Pinpoint the cell where the given text exists, returning its [x, y] midpoint coordinate. 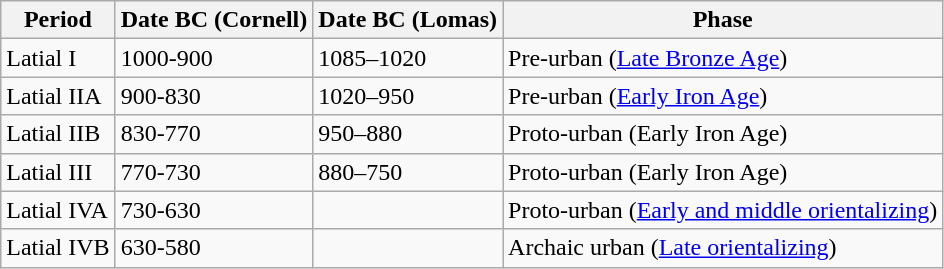
Pre-urban (Late Bronze Age) [723, 58]
Latial IVB [58, 248]
Pre-urban (Early Iron Age) [723, 96]
1020–950 [408, 96]
900-830 [214, 96]
880–750 [408, 172]
Latial I [58, 58]
Latial IVA [58, 210]
Latial IIA [58, 96]
770-730 [214, 172]
Latial III [58, 172]
Period [58, 20]
730-630 [214, 210]
Date BC (Cornell) [214, 20]
Proto-urban (Early and middle orientalizing) [723, 210]
830-770 [214, 134]
Phase [723, 20]
Archaic urban (Late orientalizing) [723, 248]
1000-900 [214, 58]
630-580 [214, 248]
950–880 [408, 134]
Latial IIB [58, 134]
1085–1020 [408, 58]
Date BC (Lomas) [408, 20]
